Return the [X, Y] coordinate for the center point of the cell that contains the specified text.  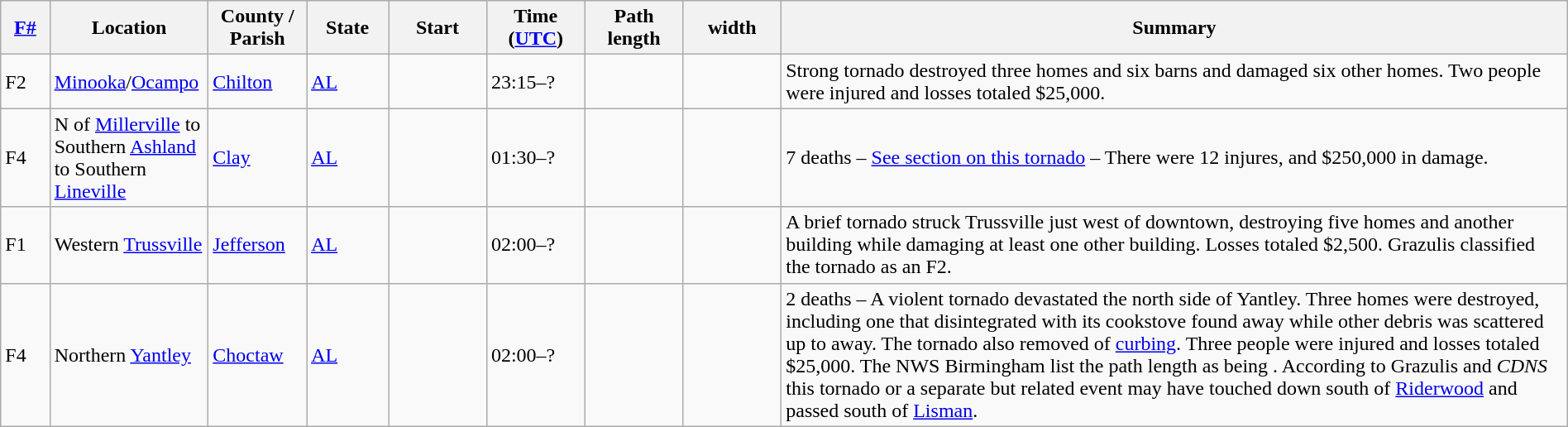
7 deaths – See section on this tornado – There were 12 injures, and $250,000 in damage. [1174, 157]
State [347, 28]
County / Parish [258, 28]
Jefferson [258, 245]
Clay [258, 157]
Location [129, 28]
Western Trussville [129, 245]
Path length [633, 28]
23:15–? [536, 81]
Summary [1174, 28]
F1 [25, 245]
Choctaw [258, 354]
01:30–? [536, 157]
N of Millerville to Southern Ashland to Southern Lineville [129, 157]
Start [438, 28]
Chilton [258, 81]
width [733, 28]
Strong tornado destroyed three homes and six barns and damaged six other homes. Two people were injured and losses totaled $25,000. [1174, 81]
F# [25, 28]
Minooka/Ocampo [129, 81]
F2 [25, 81]
Time (UTC) [536, 28]
Northern Yantley [129, 354]
